For the text-containing cell, return its midpoint in [X, Y] coordinate format. 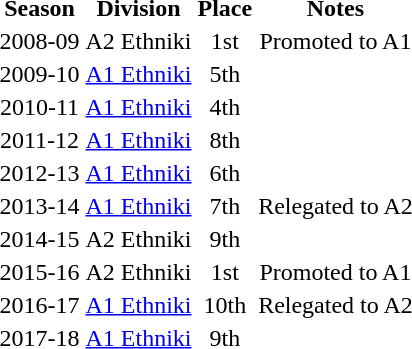
4th [225, 107]
5th [225, 74]
10th [225, 305]
8th [225, 140]
6th [225, 173]
7th [225, 206]
9th [225, 239]
